Capture the cell that displays the provided text and extract its (x, y) central coordinate. 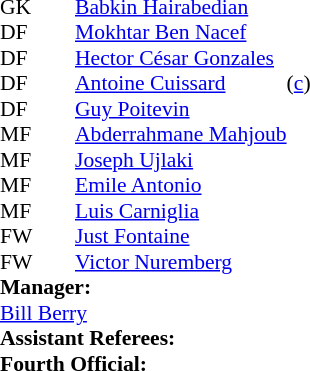
Emile Antonio (181, 185)
Just Fontaine (181, 237)
Abderrahmane Mahjoub (181, 135)
Joseph Ujlaki (181, 160)
Luis Carniglia (181, 211)
Guy Poitevin (181, 109)
Antoine Cuissard (181, 83)
Victor Nuremberg (181, 262)
Manager: (144, 287)
Mokhtar Ben Nacef (181, 33)
Hector César Gonzales (181, 58)
